Output the (X, Y) coordinate of the center of the cell containing the given text.  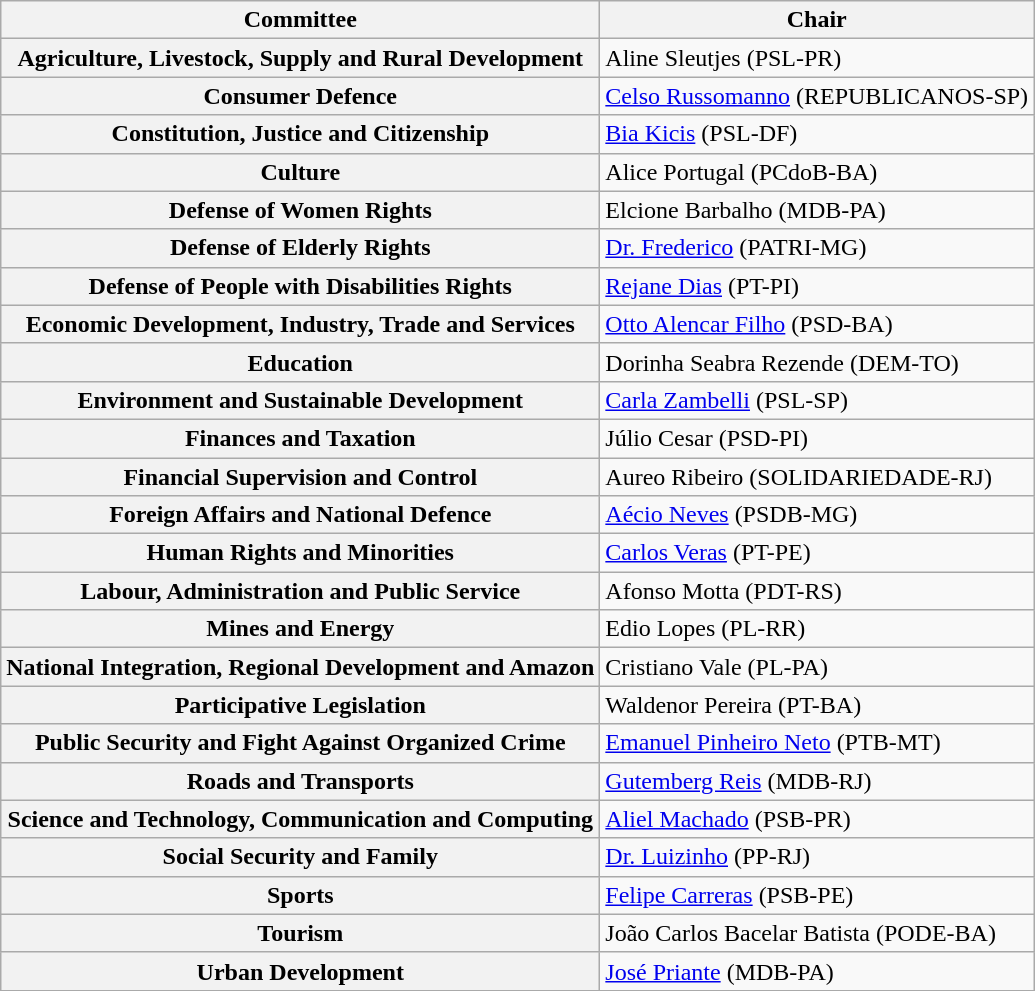
Otto Alencar Filho (PSD-BA) (817, 324)
Mines and Energy (300, 629)
Agriculture, Livestock, Supply and Rural Development (300, 58)
Urban Development (300, 971)
Education (300, 362)
Aline Sleutjes (PSL-PR) (817, 58)
Chair (817, 20)
Aécio Neves (PSDB-MG) (817, 515)
Science and Technology, Communication and Computing (300, 819)
Social Security and Family (300, 857)
Aliel Machado (PSB-PR) (817, 819)
Alice Portugal (PCdoB-BA) (817, 172)
Aureo Ribeiro (SOLIDARIEDADE-RJ) (817, 477)
Finances and Taxation (300, 438)
Felipe Carreras (PSB-PE) (817, 895)
Edio Lopes (PL-RR) (817, 629)
National Integration, Regional Development and Amazon (300, 667)
Culture (300, 172)
Carlos Veras (PT-PE) (817, 553)
Carla Zambelli (PSL-SP) (817, 400)
José Priante (MDB-PA) (817, 971)
Foreign Affairs and National Defence (300, 515)
Labour, Administration and Public Service (300, 591)
Defense of People with Disabilities Rights (300, 286)
Economic Development, Industry, Trade and Services (300, 324)
Environment and Sustainable Development (300, 400)
Elcione Barbalho (MDB-PA) (817, 210)
Emanuel Pinheiro Neto (PTB-MT) (817, 743)
Sports (300, 895)
Roads and Transports (300, 781)
Defense of Elderly Rights (300, 248)
Afonso Motta (PDT-RS) (817, 591)
Consumer Defence (300, 96)
Human Rights and Minorities (300, 553)
Dr. Frederico (PATRI-MG) (817, 248)
Rejane Dias (PT-PI) (817, 286)
Financial Supervision and Control (300, 477)
Defense of Women Rights (300, 210)
Committee (300, 20)
Celso Russomanno (REPUBLICANOS-SP) (817, 96)
João Carlos Bacelar Batista (PODE-BA) (817, 933)
Public Security and Fight Against Organized Crime (300, 743)
Gutemberg Reis (MDB-RJ) (817, 781)
Waldenor Pereira (PT-BA) (817, 705)
Bia Kicis (PSL-DF) (817, 134)
Constitution, Justice and Citizenship (300, 134)
Cristiano Vale (PL-PA) (817, 667)
Dorinha Seabra Rezende (DEM-TO) (817, 362)
Tourism (300, 933)
Participative Legislation (300, 705)
Júlio Cesar (PSD-PI) (817, 438)
Dr. Luizinho (PP-RJ) (817, 857)
